Find where the given text appears and provide that cell's center as (X, Y) coordinate. 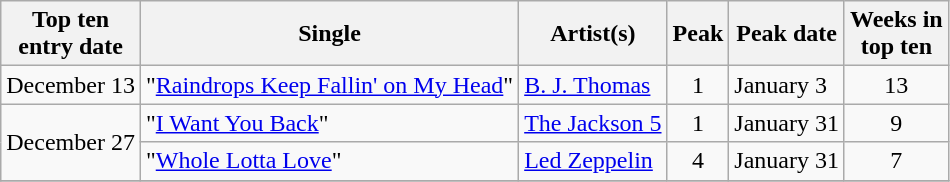
B. J. Thomas (593, 85)
"Raindrops Keep Fallin' on My Head" (329, 85)
December 27 (71, 142)
Artist(s) (593, 34)
"Whole Lotta Love" (329, 161)
Single (329, 34)
January 3 (787, 85)
4 (698, 161)
"I Want You Back" (329, 123)
Top tenentry date (71, 34)
7 (896, 161)
Weeks intop ten (896, 34)
Led Zeppelin (593, 161)
13 (896, 85)
Peak date (787, 34)
The Jackson 5 (593, 123)
Peak (698, 34)
December 13 (71, 85)
9 (896, 123)
